Search for the cell housing the specified text and yield its [x, y] center coordinate. 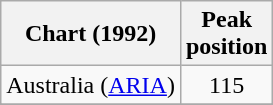
Peak position [226, 34]
115 [226, 85]
Chart (1992) [91, 34]
Australia (ARIA) [91, 85]
